Determine the (x, y) coordinate at the center of the cell enclosing the given text.  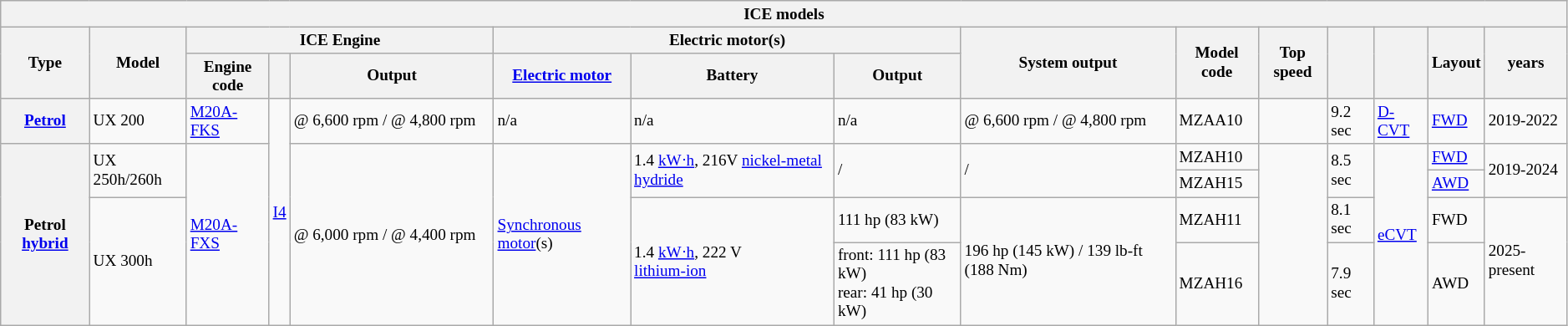
111 hp (83 kW) (897, 219)
MZAH15 (1216, 184)
@ 6,000 rpm / @ 4,400 rpm (392, 234)
MZAH10 (1216, 157)
Battery (732, 76)
MZAH16 (1216, 284)
Model code (1216, 63)
Electric motor (562, 76)
Model (138, 63)
8.1 sec (1351, 219)
M20A-FXS (227, 234)
UX 300h (138, 261)
MZAH11 (1216, 219)
196 hp (145 kW) / 139 lb-ft (188 Nm) (1068, 261)
Petrol (45, 121)
years (1525, 63)
Petrol hybrid (45, 234)
UX 250h/260h (138, 171)
Layout (1456, 63)
Top speed (1293, 63)
System output (1068, 63)
Engine code (227, 76)
ICE models (784, 14)
I4 (279, 212)
1.4 kW⋅h, 216V nickel-metal hydride (732, 171)
Synchronous motor(s) (562, 234)
8.5 sec (1351, 171)
1.4 kW⋅h, 222 Vlithium-ion (732, 261)
Type (45, 63)
front: 111 hp (83 kW)rear: 41 hp (30 kW) (897, 284)
2019-2024 (1525, 171)
UX 200 (138, 121)
MZAA10 (1216, 121)
M20A-FKS (227, 121)
7.9 sec (1351, 284)
2019-2022 (1525, 121)
2025-present (1525, 261)
eCVT (1400, 234)
9.2 sec (1351, 121)
D-CVT (1400, 121)
ICE Engine (340, 40)
Electric motor(s) (727, 40)
